Provide the [X, Y] coordinate of the cell's center where the given text is located.  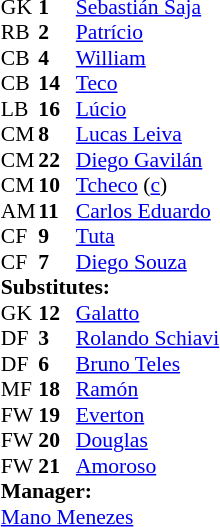
Ramón [148, 389]
Tuta [148, 237]
7 [57, 262]
18 [57, 389]
21 [57, 466]
19 [57, 415]
6 [57, 364]
William [148, 58]
8 [57, 135]
Carlos Eduardo [148, 211]
10 [57, 185]
MF [20, 389]
3 [57, 339]
22 [57, 160]
Diego Souza [148, 262]
AM [20, 211]
4 [57, 58]
11 [57, 211]
Rolando Schiavi [148, 339]
Manager: [110, 491]
Bruno Teles [148, 364]
Diego Gavilán [148, 160]
Lúcio [148, 109]
Douglas [148, 441]
LB [20, 109]
Tcheco (c) [148, 185]
Galatto [148, 313]
Teco [148, 83]
12 [57, 313]
20 [57, 441]
RB [20, 33]
Everton [148, 415]
Amoroso [148, 466]
GK [20, 313]
9 [57, 237]
2 [57, 33]
Patrício [148, 33]
Lucas Leiva [148, 135]
14 [57, 83]
16 [57, 109]
Substitutes: [110, 287]
